Return [x, y] of the center of cell containing provided text 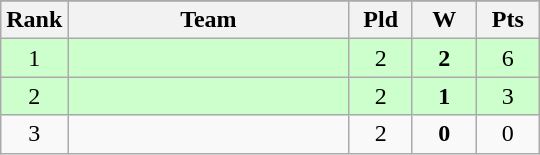
Rank [34, 20]
W [444, 20]
Team [208, 20]
6 [508, 58]
Pts [508, 20]
Pld [381, 20]
